Search for the cell housing the specified text and yield its (x, y) center coordinate. 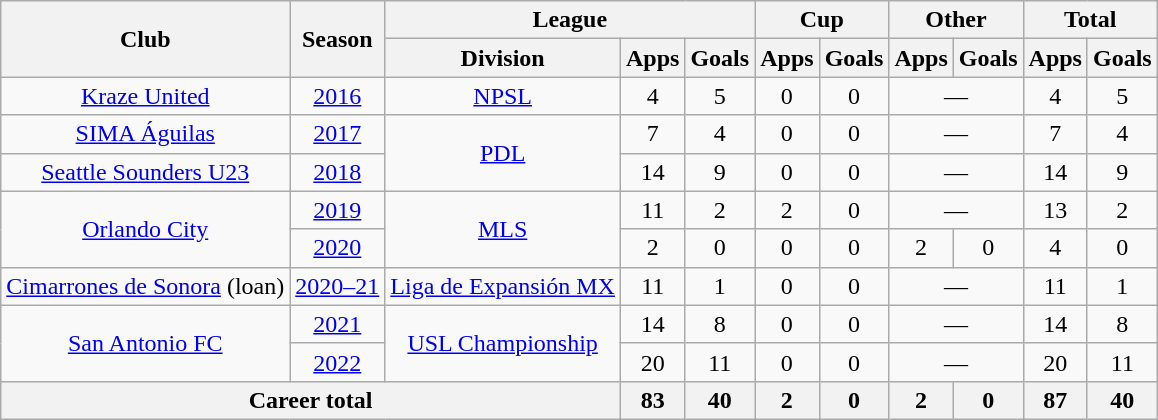
2020–21 (338, 286)
Total (1090, 20)
2021 (338, 324)
87 (1055, 400)
2017 (338, 134)
2022 (338, 362)
Cup (822, 20)
PDL (503, 153)
Career total (311, 400)
2016 (338, 96)
Kraze United (146, 96)
USL Championship (503, 343)
13 (1055, 210)
Season (338, 39)
NPSL (503, 96)
83 (652, 400)
SIMA Águilas (146, 134)
2019 (338, 210)
Liga de Expansión MX (503, 286)
San Antonio FC (146, 343)
2018 (338, 172)
Division (503, 58)
Orlando City (146, 229)
Cimarrones de Sonora (loan) (146, 286)
MLS (503, 229)
Seattle Sounders U23 (146, 172)
League (570, 20)
Other (956, 20)
2020 (338, 248)
Club (146, 39)
